Output the (x, y) coordinate of the center of the cell containing the given text.  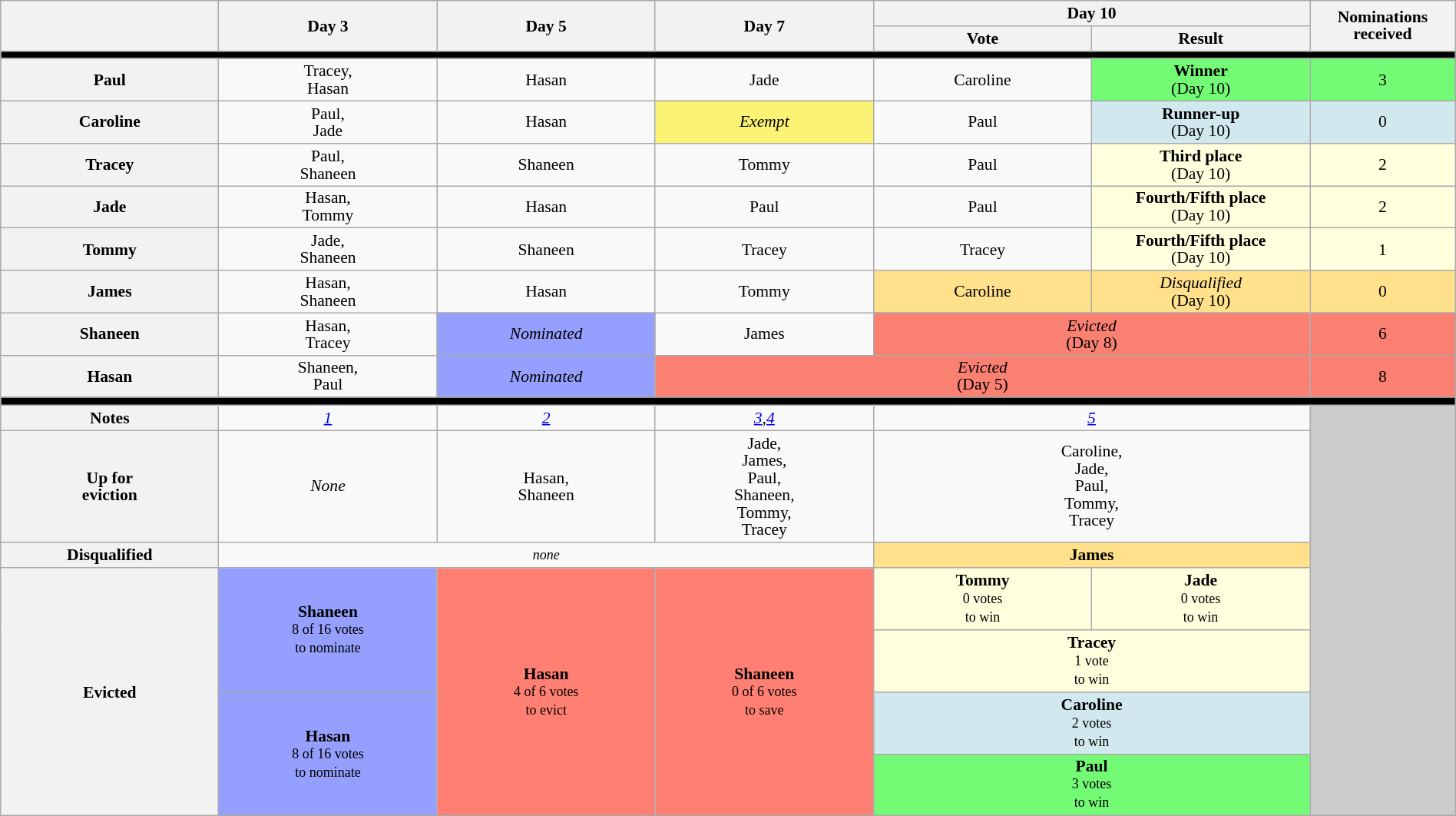
None (328, 486)
Hasan4 of 6 votesto evict (546, 692)
Day 7 (764, 26)
Notes (110, 418)
Nominations received (1383, 26)
Winner(Day 10) (1201, 80)
Jade,Shaneen (328, 249)
Evicted (110, 692)
Runner-up(Day 10) (1201, 123)
Tracey1 voteto win (1091, 661)
Tommy0 votesto win (982, 599)
6 (1383, 333)
3,4 (764, 418)
Hasan8 of 16 votesto nominate (328, 755)
Disqualified(Day 10) (1201, 292)
Tracey,Hasan (328, 80)
5 (1091, 418)
Caroline,Jade,Paul,Tommy,Tracey (1091, 486)
8 (1383, 376)
Paul,Shaneen (328, 164)
Paul,Jade (328, 123)
Paul3 votesto win (1091, 785)
Third place(Day 10) (1201, 164)
Day 5 (546, 26)
Jade,James,Paul,Shaneen,Tommy,Tracey (764, 486)
none (546, 555)
Jade0 votesto win (1201, 599)
Shaneen0 of 6 votesto save (764, 692)
Day 3 (328, 26)
Result (1201, 38)
3 (1383, 80)
Disqualified (110, 555)
Vote (982, 38)
Shaneen,Paul (328, 376)
Shaneen8 of 16 votesto nominate (328, 630)
Hasan,Tracey (328, 333)
Hasan,Tommy (328, 207)
Up foreviction (110, 486)
Caroline2 votesto win (1091, 724)
Exempt (764, 123)
Day 10 (1091, 14)
Evicted(Day 8) (1091, 333)
Evicted(Day 5) (982, 376)
